Detect which cell encompasses the target text, then output its (x, y) center coordinate. 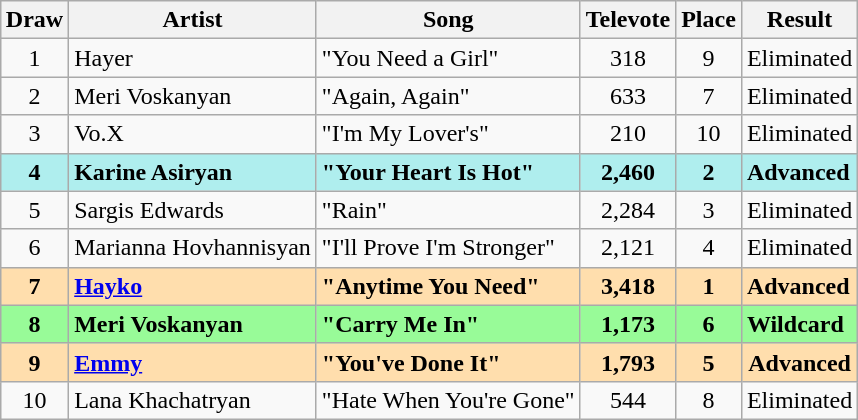
Sargis Edwards (193, 210)
Hayko (193, 286)
"You Need a Girl" (448, 58)
Artist (193, 20)
Marianna Hovhannisyan (193, 248)
1,793 (628, 362)
210 (628, 134)
Result (799, 20)
Vo.X (193, 134)
"Again, Again" (448, 96)
2,284 (628, 210)
Lana Khachatryan (193, 400)
Draw (34, 20)
Song (448, 20)
"I'll Prove I'm Stronger" (448, 248)
"Carry Me In" (448, 324)
Televote (628, 20)
"Your Heart Is Hot" (448, 172)
633 (628, 96)
Hayer (193, 58)
1,173 (628, 324)
Emmy (193, 362)
Karine Asiryan (193, 172)
"Anytime You Need" (448, 286)
2,121 (628, 248)
"I'm My Lover's" (448, 134)
Wildcard (799, 324)
318 (628, 58)
3,418 (628, 286)
"Hate When You're Gone" (448, 400)
"You've Done It" (448, 362)
Place (709, 20)
544 (628, 400)
"Rain" (448, 210)
2,460 (628, 172)
